Search for the cell housing the specified text and yield its (x, y) center coordinate. 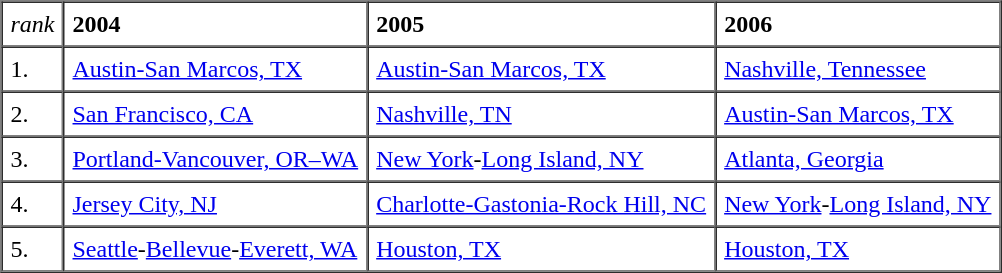
Jersey City, NJ (216, 204)
Charlotte-Gastonia-Rock Hill, NC (541, 204)
5. (33, 248)
3. (33, 158)
Seattle-Bellevue-Everett, WA (216, 248)
San Francisco, CA (216, 114)
Portland-Vancouver, OR–WA (216, 158)
Atlanta, Georgia (858, 158)
1. (33, 68)
2006 (858, 24)
2004 (216, 24)
2005 (541, 24)
rank (33, 24)
Nashville, Tennessee (858, 68)
4. (33, 204)
Nashville, TN (541, 114)
2. (33, 114)
